Return the [x, y] coordinate for the center point of the cell that contains the specified text.  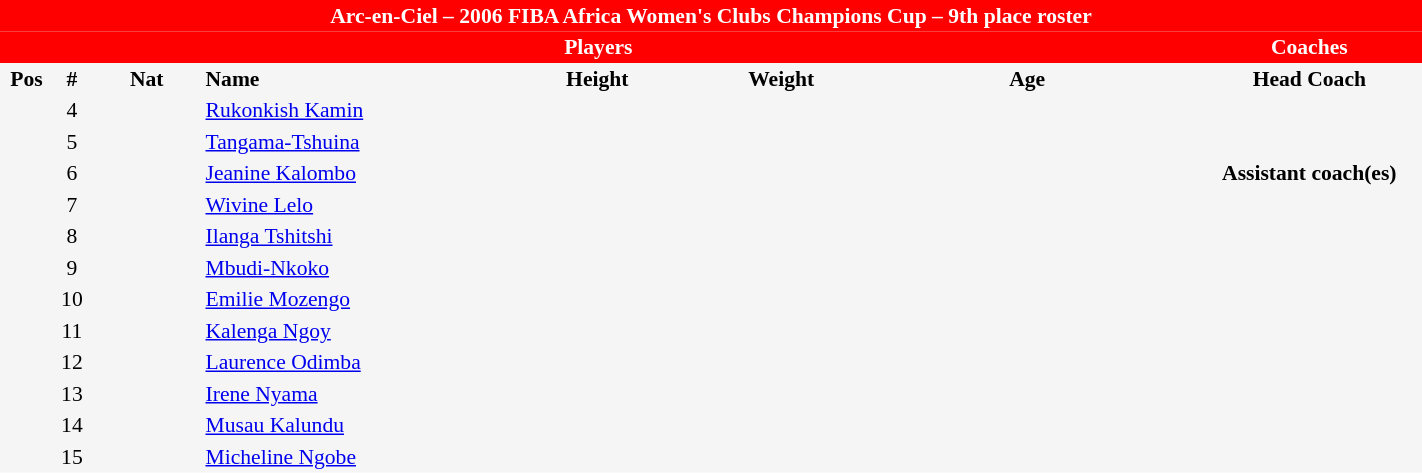
4 [72, 110]
Coaches [1310, 48]
5 [72, 142]
Head Coach [1310, 79]
Height [598, 79]
Jeanine Kalombo [346, 174]
Wivine Lelo [346, 205]
Kalenga Ngoy [346, 331]
Mbudi-Nkoko [346, 268]
11 [72, 331]
Players [598, 48]
12 [72, 362]
6 [72, 174]
Emilie Mozengo [346, 300]
9 [72, 268]
Age [1028, 79]
Name [346, 79]
Rukonkish Kamin [346, 110]
Weight [782, 79]
13 [72, 394]
Irene Nyama [346, 394]
Micheline Ngobe [346, 457]
Pos [26, 79]
Laurence Odimba [346, 362]
10 [72, 300]
14 [72, 426]
Ilanga Tshitshi [346, 236]
7 [72, 205]
# [72, 79]
Arc-en-Ciel – 2006 FIBA Africa Women's Clubs Champions Cup – 9th place roster [711, 16]
Musau Kalundu [346, 426]
Nat [147, 79]
Tangama-Tshuina [346, 142]
Assistant coach(es) [1310, 174]
15 [72, 457]
8 [72, 236]
